For the text-containing cell, return its midpoint in [x, y] coordinate format. 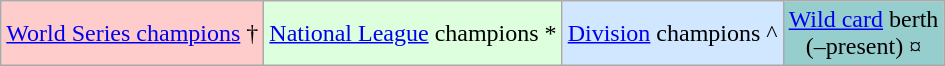
Division champions ^ [672, 34]
Wild card berth(–present) ¤ [864, 34]
World Series champions † [132, 34]
National League champions * [413, 34]
